Identify which cell holds the provided text, then report its (X, Y) central coordinate. 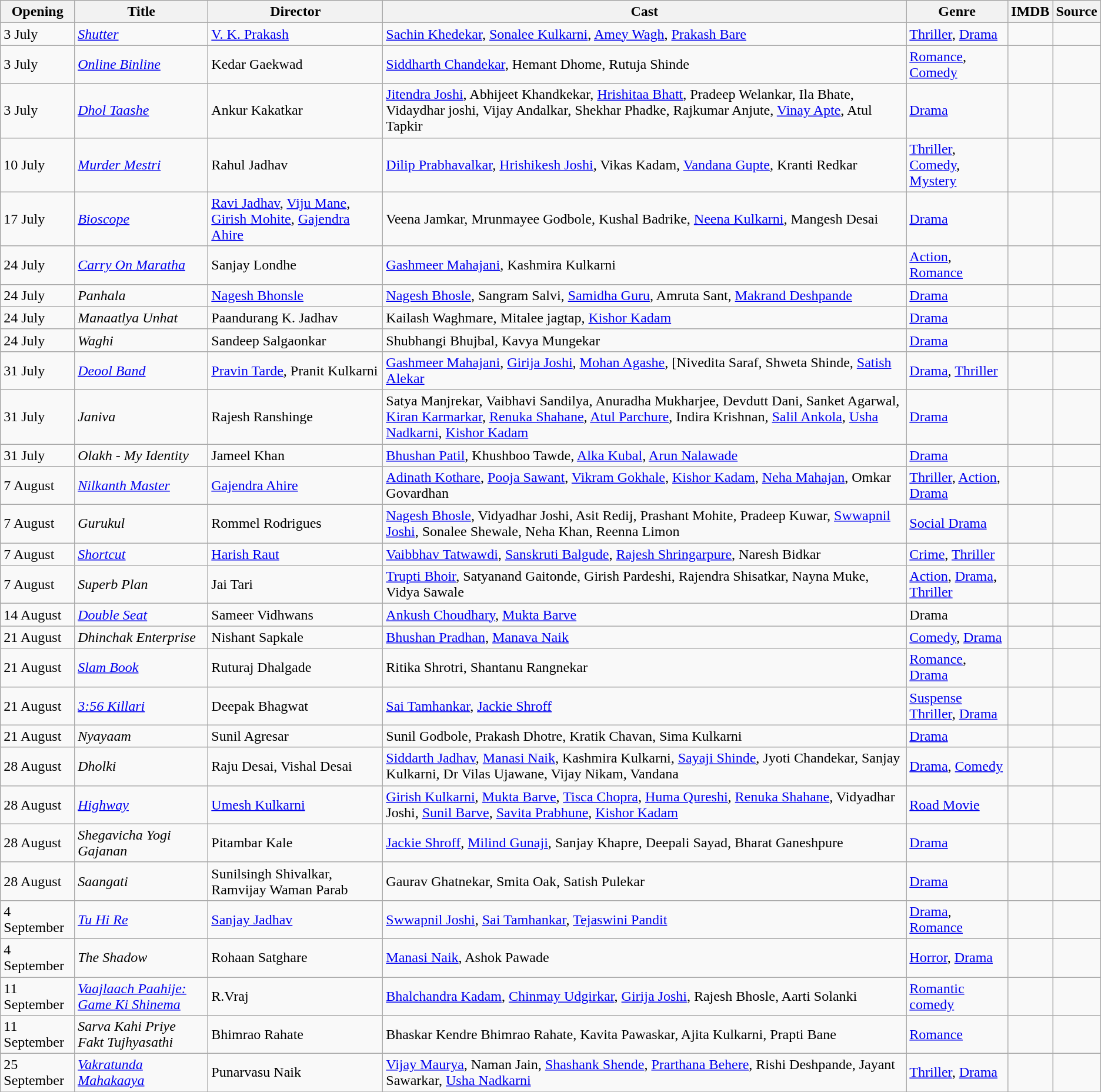
Manasi Naik, Ashok Pawade (645, 958)
Sarva Kahi Priye Fakt Tujhyasathi (141, 1034)
Nagesh Bhonsle (295, 295)
Thriller, Action, Drama (957, 486)
Pitambar Kale (295, 843)
Shortcut (141, 554)
Bhaskar Kendre Bhimrao Rahate, Kavita Pawaskar, Ajita Kulkarni, Prapti Bane (645, 1034)
Punarvasu Naik (295, 1073)
Sachin Khedekar, Sonalee Kulkarni, Amey Wagh, Prakash Bare (645, 34)
Action, Romance (957, 265)
Vaibbhav Tatwawdi, Sanskruti Balgude, Rajesh Shringarpure, Naresh Bidkar (645, 554)
Horror, Drama (957, 958)
Cast (645, 12)
Sanjay Londhe (295, 265)
Romance (957, 1034)
Title (141, 12)
Nagesh Bhosle, Sangram Salvi, Samidha Guru, Amruta Sant, Makrand Deshpande (645, 295)
Jackie Shroff, Milind Gunaji, Sanjay Khapre, Deepali Sayad, Bharat Ganeshpure (645, 843)
10 July (38, 165)
Veena Jamkar, Mrunmayee Godbole, Kushal Badrike, Neena Kulkarni, Mangesh Desai (645, 219)
R.Vraj (295, 996)
Vaajlaach Paahije: Game Ki Shinema (141, 996)
Highway (141, 805)
Olakh - My Identity (141, 455)
The Shadow (141, 958)
Romantic comedy (957, 996)
Sanjay Jadhav (295, 919)
V. K. Prakash (295, 34)
Waghi (141, 340)
Rommel Rodrigues (295, 524)
Slam Book (141, 667)
Janiva (141, 417)
Drama, Romance (957, 919)
Social Drama (957, 524)
Bioscope (141, 219)
Adinath Kothare, Pooja Sawant, Vikram Gokhale, Kishor Kadam, Neha Mahajan, Omkar Govardhan (645, 486)
Source (1076, 12)
Shubhangi Bhujbal, Kavya Mungekar (645, 340)
Rajesh Ranshinge (295, 417)
Bhalchandra Kadam, Chinmay Udgirkar, Girija Joshi, Rajesh Bhosle, Aarti Solanki (645, 996)
Sunilsingh Shivalkar, Ramvijay Waman Parab (295, 881)
Sunil Agresar (295, 736)
Carry On Maratha (141, 265)
Jameel Khan (295, 455)
Thriller, Comedy, Mystery (957, 165)
Nishant Sapkale (295, 637)
Road Movie (957, 805)
Sameer Vidhwans (295, 615)
14 August (38, 615)
Superb Plan (141, 585)
Shutter (141, 34)
Action, Drama, Thriller (957, 585)
Dhol Taashe (141, 111)
25 September (38, 1073)
Ankush Choudhary, Mukta Barve (645, 615)
Rohaan Satghare (295, 958)
Gashmeer Mahajani, Kashmira Kulkarni (645, 265)
Bhimrao Rahate (295, 1034)
Siddarth Jadhav, Manasi Naik, Kashmira Kulkarni, Sayaji Shinde, Jyoti Chandekar, Sanjay Kulkarni, Dr Vilas Ujawane, Vijay Nikam, Vandana (645, 766)
Dilip Prabhavalkar, Hrishikesh Joshi, Vikas Kadam, Vandana Gupte, Kranti Redkar (645, 165)
Tu Hi Re (141, 919)
Bhushan Pradhan, Manava Naik (645, 637)
Romance, Drama (957, 667)
Harish Raut (295, 554)
Raju Desai, Vishal Desai (295, 766)
Murder Mestri (141, 165)
Swwapnil Joshi, Sai Tamhankar, Tejaswini Pandit (645, 919)
Dhinchak Enterprise (141, 637)
3:56 Killari (141, 706)
Ankur Kakatkar (295, 111)
Suspense Thriller, Drama (957, 706)
17 July (38, 219)
Genre (957, 12)
Manaatlya Unhat (141, 318)
Nilkanth Master (141, 486)
Comedy, Drama (957, 637)
Nyayaam (141, 736)
Girish Kulkarni, Mukta Barve, Tisca Chopra, Huma Qureshi, Renuka Shahane, Vidyadhar Joshi, Sunil Barve, Savita Prabhune, Kishor Kadam (645, 805)
Jai Tari (295, 585)
Pravin Tarde, Pranit Kulkarni (295, 371)
Opening (38, 12)
Vakratunda Mahakaaya (141, 1073)
Sunil Godbole, Prakash Dhotre, Kratik Chavan, Sima Kulkarni (645, 736)
Kedar Gaekwad (295, 65)
Drama, Thriller (957, 371)
Double Seat (141, 615)
Gashmeer Mahajani, Girija Joshi, Mohan Agashe, [Nivedita Saraf, Shweta Shinde, Satish Alekar (645, 371)
Online Binline (141, 65)
Gajendra Ahire (295, 486)
Panhala (141, 295)
Ritika Shrotri, Shantanu Rangnekar (645, 667)
Crime, Thriller (957, 554)
Rahul Jadhav (295, 165)
Kailash Waghmare, Mitalee jagtap, Kishor Kadam (645, 318)
Nagesh Bhosle, Vidyadhar Joshi, Asit Redij, Prashant Mohite, Pradeep Kuwar, Swwapnil Joshi, Sonalee Shewale, Neha Khan, Reenna Limon (645, 524)
Gaurav Ghatnekar, Smita Oak, Satish Pulekar (645, 881)
Bhushan Patil, Khushboo Tawde, Alka Kubal, Arun Nalawade (645, 455)
Ravi Jadhav, Viju Mane, Girish Mohite, Gajendra Ahire (295, 219)
Siddharth Chandekar, Hemant Dhome, Rutuja Shinde (645, 65)
Deepak Bhagwat (295, 706)
Umesh Kulkarni (295, 805)
Vijay Maurya, Naman Jain, Shashank Shende, Prarthana Behere, Rishi Deshpande, Jayant Sawarkar, Usha Nadkarni (645, 1073)
Shegavicha Yogi Gajanan (141, 843)
Dholki (141, 766)
Sai Tamhankar, Jackie Shroff (645, 706)
Saangati (141, 881)
Paandurang K. Jadhav (295, 318)
Drama, Comedy (957, 766)
IMDB (1030, 12)
Sandeep Salgaonkar (295, 340)
Deool Band (141, 371)
Romance, Comedy (957, 65)
Trupti Bhoir, Satyanand Gaitonde, Girish Pardeshi, Rajendra Shisatkar, Nayna Muke, Vidya Sawale (645, 585)
Director (295, 12)
Gurukul (141, 524)
Ruturaj Dhalgade (295, 667)
